Output the (x, y) coordinate of the center of the cell containing the given text.  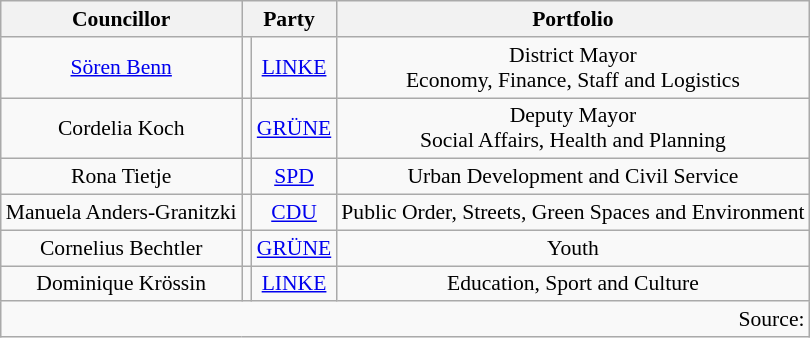
Urban Development and Civil Service (572, 177)
Cornelius Bechtler (122, 248)
Source: (406, 320)
Sören Benn (122, 68)
Manuela Anders-Granitzki (122, 213)
Public Order, Streets, Green Spaces and Environment (572, 213)
Councillor (122, 19)
CDU (294, 213)
Cordelia Koch (122, 128)
Party (290, 19)
Deputy MayorSocial Affairs, Health and Planning (572, 128)
District MayorEconomy, Finance, Staff and Logistics (572, 68)
Youth (572, 248)
SPD (294, 177)
Portfolio (572, 19)
Education, Sport and Culture (572, 284)
Dominique Krössin (122, 284)
Rona Tietje (122, 177)
